Find where the given text appears and provide that cell's center as (X, Y) coordinate. 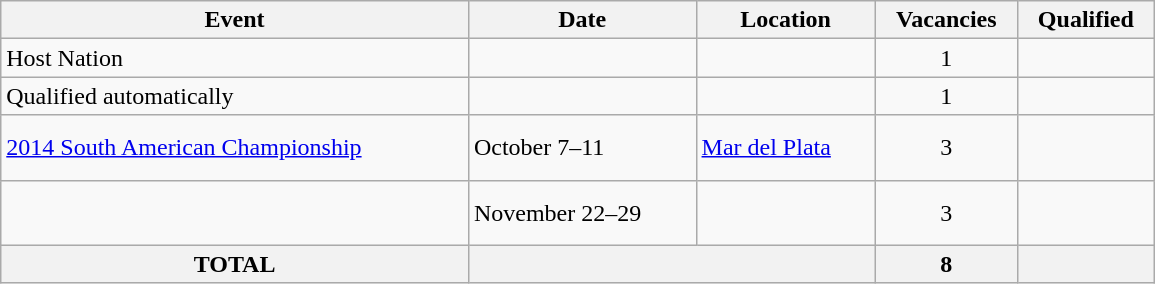
October 7–11 (582, 148)
Host Nation (235, 58)
Qualified (1086, 20)
Vacancies (946, 20)
Date (582, 20)
TOTAL (235, 264)
Event (235, 20)
November 22–29 (582, 212)
Location (786, 20)
8 (946, 264)
2014 South American Championship (235, 148)
Qualified automatically (235, 96)
Mar del Plata (786, 148)
